Return [x, y] of the center of cell containing provided text 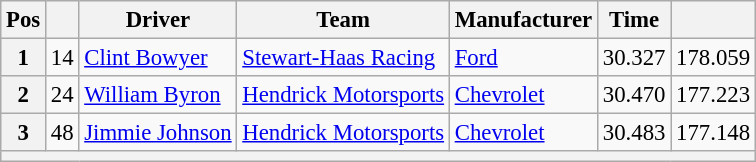
24 [62, 95]
177.148 [714, 133]
Stewart-Haas Racing [343, 58]
2 [24, 95]
Driver [158, 20]
30.483 [634, 133]
Time [634, 20]
Ford [523, 58]
30.327 [634, 58]
14 [62, 58]
Jimmie Johnson [158, 133]
30.470 [634, 95]
Team [343, 20]
48 [62, 133]
177.223 [714, 95]
1 [24, 58]
Manufacturer [523, 20]
Pos [24, 20]
3 [24, 133]
Clint Bowyer [158, 58]
178.059 [714, 58]
William Byron [158, 95]
